Provide the (X, Y) coordinate of the cell's center where the given text is located.  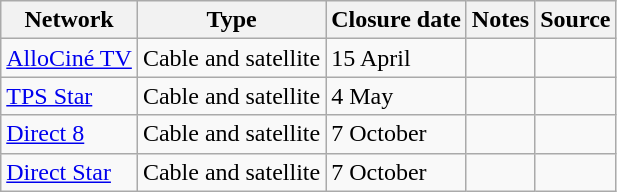
TPS Star (70, 96)
Closure date (396, 20)
15 April (396, 58)
Network (70, 20)
AlloCiné TV (70, 58)
Direct Star (70, 172)
Type (231, 20)
Direct 8 (70, 134)
4 May (396, 96)
Notes (500, 20)
Source (576, 20)
